Locate the cell with the specified text and output its (x, y) center coordinate. 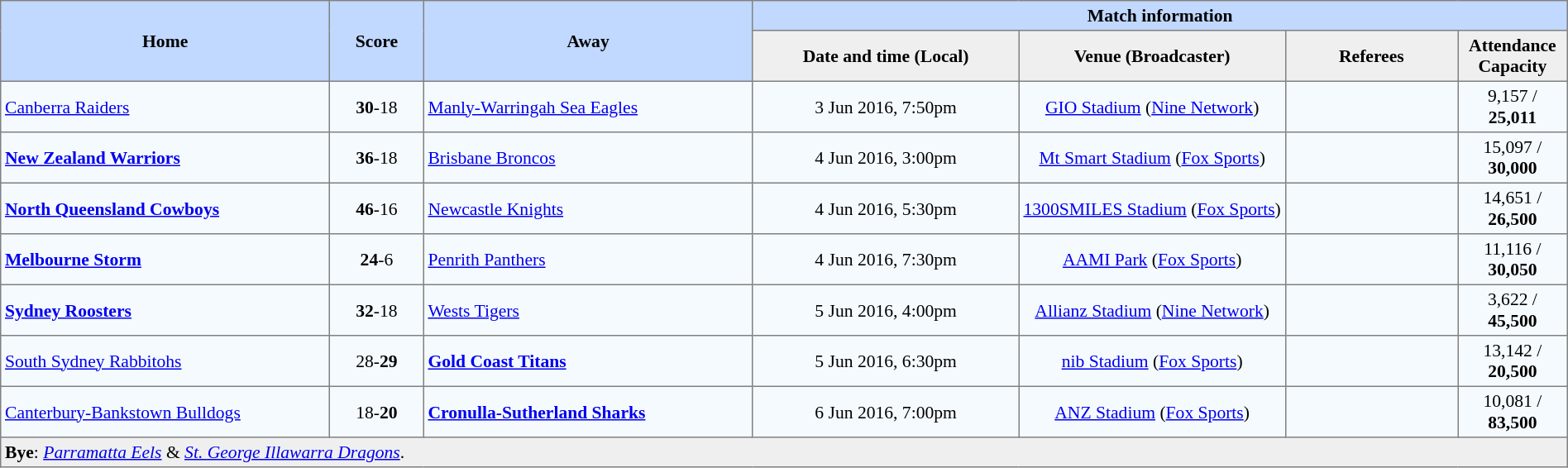
13,142 / 20,500 (1513, 361)
30-18 (377, 107)
Referees (1371, 56)
Bye: Parramatta Eels & St. George Illawarra Dragons. (784, 452)
Venue (Broadcaster) (1152, 56)
10,081 / 83,500 (1513, 412)
24-6 (377, 260)
1300SMILES Stadium (Fox Sports) (1152, 208)
Allianz Stadium (Nine Network) (1152, 310)
Away (588, 41)
nib Stadium (Fox Sports) (1152, 361)
18-20 (377, 412)
Cronulla-Sutherland Sharks (588, 412)
Melbourne Storm (165, 260)
Manly-Warringah Sea Eagles (588, 107)
4 Jun 2016, 3:00pm (886, 158)
4 Jun 2016, 7:30pm (886, 260)
South Sydney Rabbitohs (165, 361)
Mt Smart Stadium (Fox Sports) (1152, 158)
AAMI Park (Fox Sports) (1152, 260)
Gold Coast Titans (588, 361)
15,097 / 30,000 (1513, 158)
14,651 / 26,500 (1513, 208)
9,157 / 25,011 (1513, 107)
Score (377, 41)
4 Jun 2016, 5:30pm (886, 208)
5 Jun 2016, 6:30pm (886, 361)
Penrith Panthers (588, 260)
North Queensland Cowboys (165, 208)
11,116 / 30,050 (1513, 260)
New Zealand Warriors (165, 158)
28-29 (377, 361)
ANZ Stadium (Fox Sports) (1152, 412)
Brisbane Broncos (588, 158)
Canterbury-Bankstown Bulldogs (165, 412)
6 Jun 2016, 7:00pm (886, 412)
46-16 (377, 208)
3,622 / 45,500 (1513, 310)
5 Jun 2016, 4:00pm (886, 310)
Home (165, 41)
3 Jun 2016, 7:50pm (886, 107)
Wests Tigers (588, 310)
36-18 (377, 158)
Newcastle Knights (588, 208)
Date and time (Local) (886, 56)
Attendance Capacity (1513, 56)
GIO Stadium (Nine Network) (1152, 107)
Canberra Raiders (165, 107)
Match information (1159, 16)
Sydney Roosters (165, 310)
32-18 (377, 310)
